For the text-containing cell, return its midpoint in (X, Y) coordinate format. 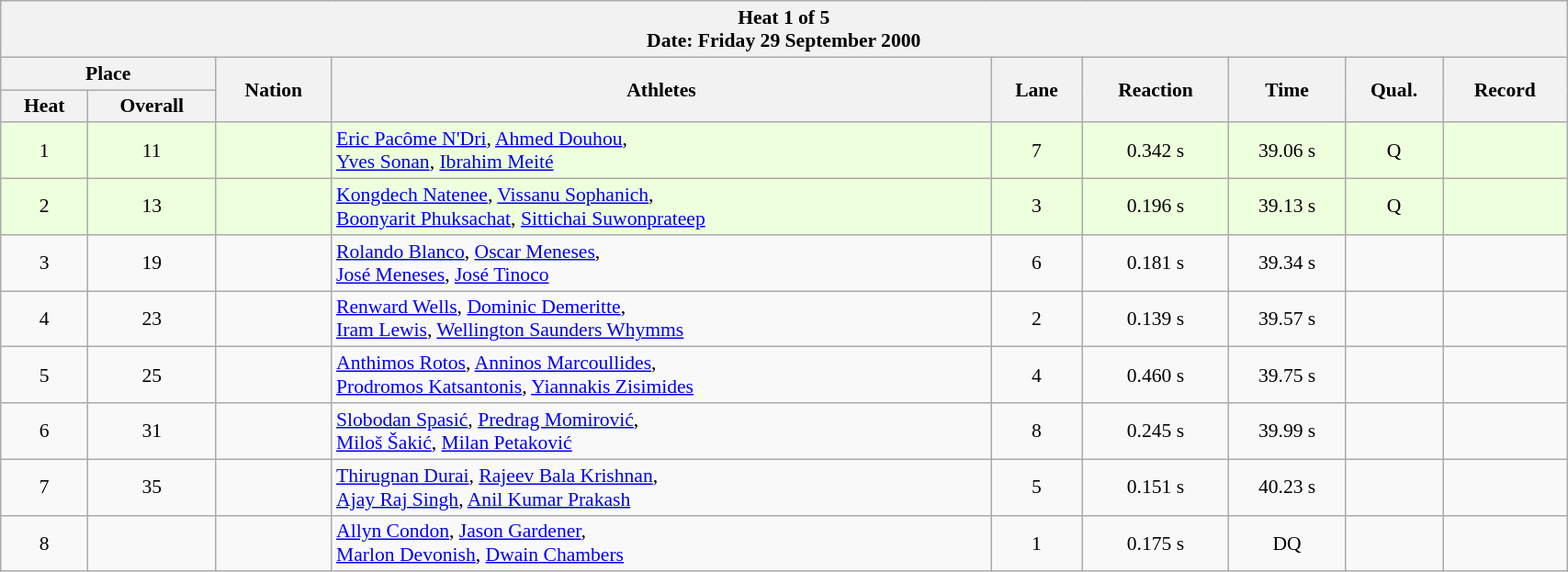
0.342 s (1156, 151)
Lane (1036, 90)
0.245 s (1156, 432)
Renward Wells, Dominic Demeritte, Iram Lewis, Wellington Saunders Whymms (661, 320)
Athletes (661, 90)
39.75 s (1287, 375)
39.99 s (1287, 432)
39.13 s (1287, 207)
Eric Pacôme N'Dri, Ahmed Douhou, Yves Sonan, Ibrahim Meité (661, 151)
39.57 s (1287, 320)
19 (152, 263)
Reaction (1156, 90)
0.175 s (1156, 544)
23 (152, 320)
0.460 s (1156, 375)
Place (108, 73)
Overall (152, 107)
Time (1287, 90)
0.139 s (1156, 320)
Record (1505, 90)
Qual. (1394, 90)
11 (152, 151)
39.34 s (1287, 263)
Nation (274, 90)
DQ (1287, 544)
Heat (44, 107)
Anthimos Rotos, Anninos Marcoullides, Prodromos Katsantonis, Yiannakis Zisimides (661, 375)
Slobodan Spasić, Predrag Momirović, Miloš Šakić, Milan Petaković (661, 432)
0.181 s (1156, 263)
Heat 1 of 5 Date: Friday 29 September 2000 (784, 29)
Thirugnan Durai, Rajeev Bala Krishnan, Ajay Raj Singh, Anil Kumar Prakash (661, 487)
35 (152, 487)
31 (152, 432)
0.151 s (1156, 487)
40.23 s (1287, 487)
Allyn Condon, Jason Gardener, Marlon Devonish, Dwain Chambers (661, 544)
Rolando Blanco, Oscar Meneses, José Meneses, José Tinoco (661, 263)
Kongdech Natenee, Vissanu Sophanich, Boonyarit Phuksachat, Sittichai Suwonprateep (661, 207)
13 (152, 207)
39.06 s (1287, 151)
0.196 s (1156, 207)
25 (152, 375)
